Capture the cell that displays the provided text and extract its [X, Y] central coordinate. 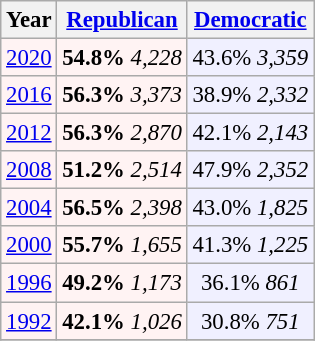
2020 [29, 58]
Year [29, 20]
36.1% 861 [250, 283]
49.2% 1,173 [122, 283]
43.0% 1,825 [250, 208]
42.1% 1,026 [122, 321]
56.3% 3,373 [122, 95]
2016 [29, 95]
2000 [29, 245]
Republican [122, 20]
42.1% 2,143 [250, 133]
54.8% 4,228 [122, 58]
56.3% 2,870 [122, 133]
47.9% 2,352 [250, 170]
1992 [29, 321]
1996 [29, 283]
Democratic [250, 20]
41.3% 1,225 [250, 245]
38.9% 2,332 [250, 95]
30.8% 751 [250, 321]
56.5% 2,398 [122, 208]
2008 [29, 170]
51.2% 2,514 [122, 170]
2004 [29, 208]
55.7% 1,655 [122, 245]
43.6% 3,359 [250, 58]
2012 [29, 133]
